Output the (X, Y) coordinate of the center of the cell containing the given text.  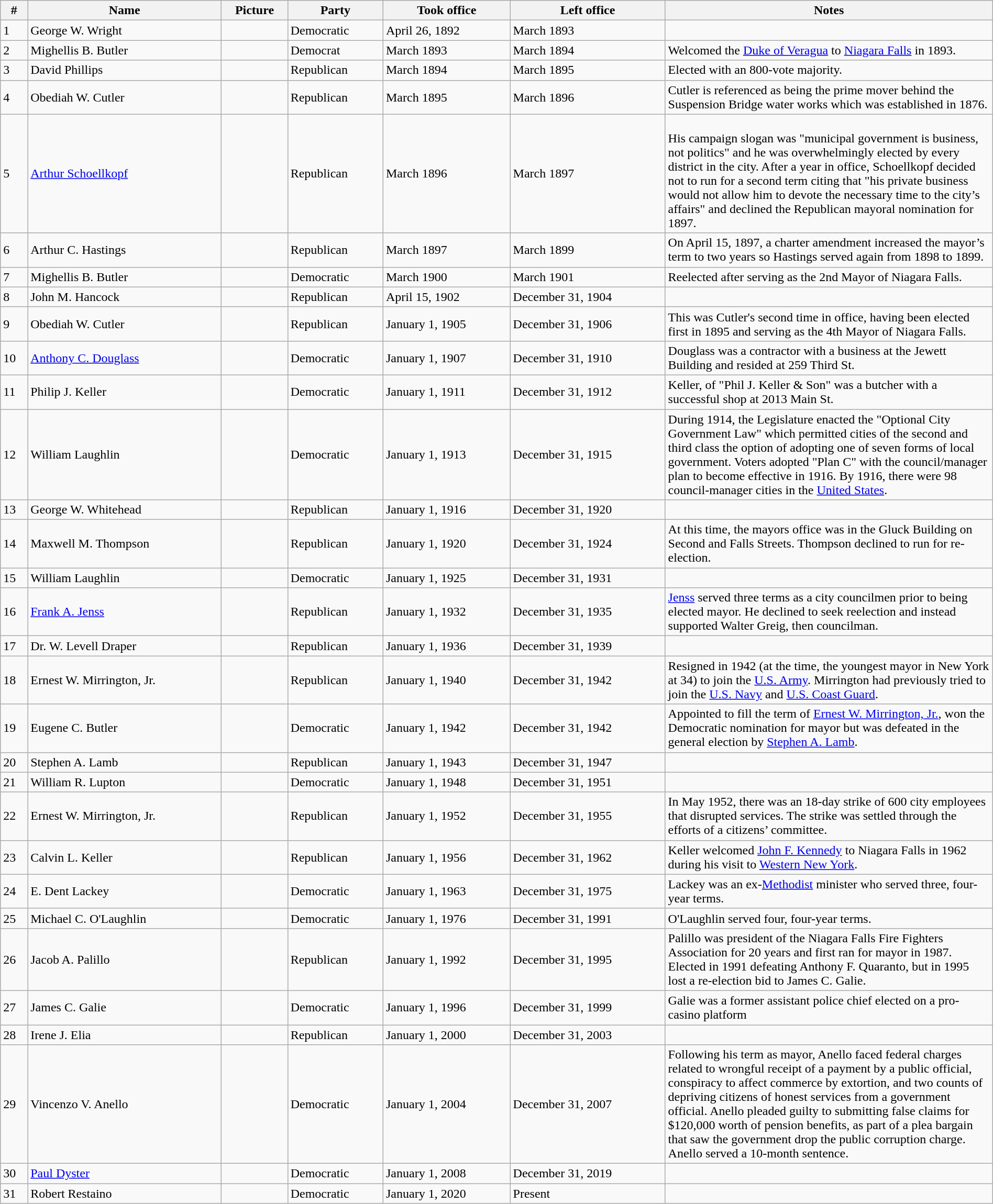
January 1, 1952 (446, 816)
December 31, 1920 (588, 510)
December 31, 1939 (588, 646)
5 (14, 174)
December 31, 1995 (588, 959)
March 1900 (446, 277)
December 31, 2019 (588, 1174)
January 1, 1976 (446, 918)
25 (14, 918)
Keller, of "Phil J. Keller & Son" was a butcher with a successful shop at 2013 Main St. (829, 392)
Left office (588, 10)
Arthur C. Hastings (125, 250)
Vincenzo V. Anello (125, 1105)
Anthony C. Douglass (125, 358)
January 1, 1916 (446, 510)
December 31, 1924 (588, 544)
2 (14, 50)
March 1899 (588, 250)
8 (14, 297)
January 1, 1943 (446, 762)
January 1, 1956 (446, 857)
Present (588, 1194)
December 31, 2007 (588, 1105)
January 1, 1940 (446, 680)
Reelected after serving as the 2nd Mayor of Niagara Falls. (829, 277)
December 31, 1931 (588, 578)
December 31, 1947 (588, 762)
January 1, 2008 (446, 1174)
Cutler is referenced as being the prime mover behind the Suspension Bridge water works which was established in 1876. (829, 97)
David Phillips (125, 70)
Party (335, 10)
James C. Galie (125, 1007)
E. Dent Lackey (125, 891)
January 1, 1942 (446, 728)
At this time, the mayors office was in the Gluck Building on Second and Falls Streets. Thompson declined to run for re-election. (829, 544)
Democrat (335, 50)
January 1, 1996 (446, 1007)
Name (125, 10)
January 1, 1913 (446, 454)
Frank A. Jenss (125, 612)
Notes (829, 10)
Picture (255, 10)
December 31, 1912 (588, 392)
On April 15, 1897, a charter amendment increased the mayor’s term to two years so Hastings served again from 1898 to 1899. (829, 250)
Dr. W. Levell Draper (125, 646)
Calvin L. Keller (125, 857)
27 (14, 1007)
Michael C. O'Laughlin (125, 918)
Lackey was an ex-Methodist minister who served three, four-year terms. (829, 891)
18 (14, 680)
William R. Lupton (125, 782)
Robert Restaino (125, 1194)
21 (14, 782)
Philip J. Keller (125, 392)
Douglass was a contractor with a business at the Jewett Building and resided at 259 Third St. (829, 358)
George W. Wright (125, 30)
December 31, 1955 (588, 816)
January 1, 1907 (446, 358)
April 26, 1892 (446, 30)
Took office (446, 10)
December 31, 1935 (588, 612)
December 31, 1951 (588, 782)
Keller welcomed John F. Kennedy to Niagara Falls in 1962 during his visit to Western New York. (829, 857)
10 (14, 358)
Arthur Schoellkopf (125, 174)
December 31, 1975 (588, 891)
23 (14, 857)
December 31, 1904 (588, 297)
22 (14, 816)
January 1, 1932 (446, 612)
George W. Whitehead (125, 510)
January 1, 2020 (446, 1194)
March 1901 (588, 277)
January 1, 2000 (446, 1035)
John M. Hancock (125, 297)
January 1, 1905 (446, 324)
January 1, 1920 (446, 544)
This was Cutler's second time in office, having been elected first in 1895 and serving as the 4th Mayor of Niagara Falls. (829, 324)
Jacob A. Palillo (125, 959)
17 (14, 646)
January 1, 1992 (446, 959)
December 31, 1915 (588, 454)
Welcomed the Duke of Veragua to Niagara Falls in 1893. (829, 50)
15 (14, 578)
28 (14, 1035)
January 1, 2004 (446, 1105)
December 31, 1999 (588, 1007)
December 31, 2003 (588, 1035)
Galie was a former assistant police chief elected on a pro-casino platform (829, 1007)
12 (14, 454)
19 (14, 728)
Eugene C. Butler (125, 728)
# (14, 10)
Elected with an 800-vote majority. (829, 70)
O'Laughlin served four, four-year terms. (829, 918)
9 (14, 324)
4 (14, 97)
7 (14, 277)
14 (14, 544)
6 (14, 250)
1 (14, 30)
29 (14, 1105)
December 31, 1962 (588, 857)
Stephen A. Lamb (125, 762)
26 (14, 959)
31 (14, 1194)
January 1, 1911 (446, 392)
January 1, 1925 (446, 578)
April 15, 1902 (446, 297)
13 (14, 510)
3 (14, 70)
16 (14, 612)
January 1, 1948 (446, 782)
11 (14, 392)
24 (14, 891)
January 1, 1963 (446, 891)
December 31, 1906 (588, 324)
January 1, 1936 (446, 646)
20 (14, 762)
Irene J. Elia (125, 1035)
Maxwell M. Thompson (125, 544)
December 31, 1991 (588, 918)
30 (14, 1174)
Paul Dyster (125, 1174)
December 31, 1910 (588, 358)
